Pinpoint the cell where the given text exists, returning its (x, y) midpoint coordinate. 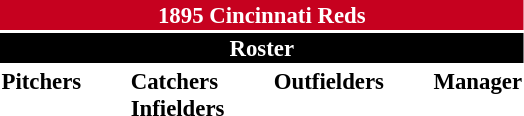
Roster (262, 48)
1895 Cincinnati Reds (262, 15)
